Determine the [X, Y] coordinate at the center of the cell enclosing the given text.  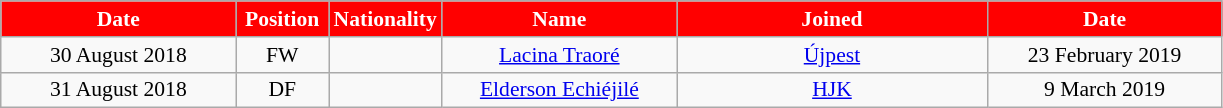
HJK [832, 90]
Elderson Echiéjilé [560, 90]
Nationality [384, 19]
23 February 2019 [1104, 55]
Lacina Traoré [560, 55]
9 March 2019 [1104, 90]
Újpest [832, 55]
Name [560, 19]
Joined [832, 19]
30 August 2018 [118, 55]
DF [282, 90]
31 August 2018 [118, 90]
FW [282, 55]
Position [282, 19]
